Return [x, y] of the center of cell containing provided text 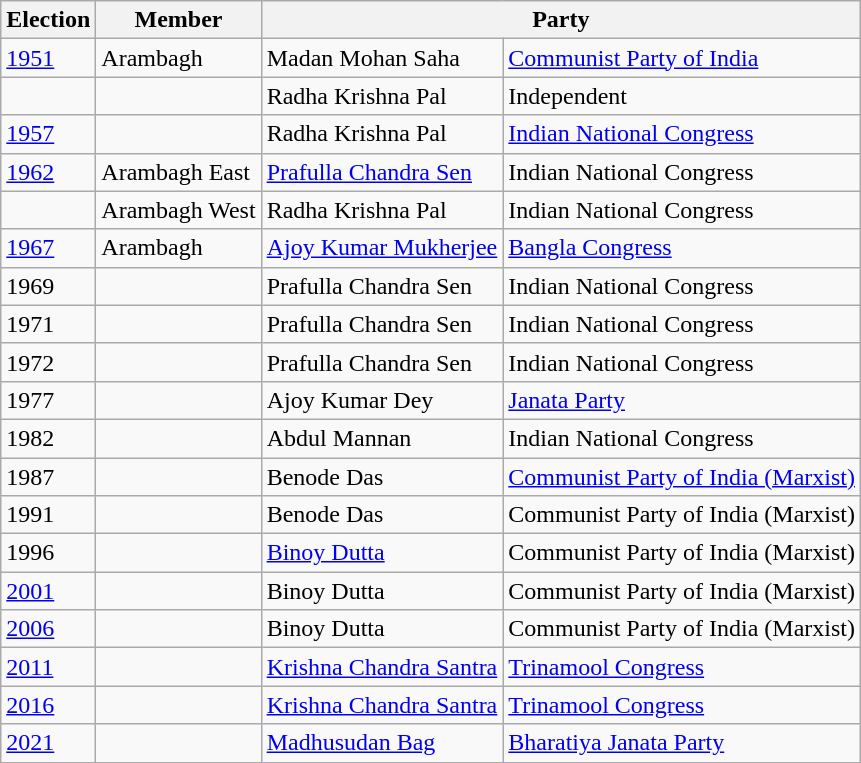
2006 [48, 629]
Madhusudan Bag [382, 743]
1987 [48, 477]
2021 [48, 743]
Abdul Mannan [382, 438]
1967 [48, 248]
1982 [48, 438]
1962 [48, 172]
Arambagh West [178, 210]
Janata Party [682, 400]
1957 [48, 134]
Madan Mohan Saha [382, 58]
1969 [48, 286]
Election [48, 20]
2016 [48, 705]
1951 [48, 58]
Arambagh East [178, 172]
Bharatiya Janata Party [682, 743]
Ajoy Kumar Mukherjee [382, 248]
1991 [48, 515]
2011 [48, 667]
2001 [48, 591]
Ajoy Kumar Dey [382, 400]
Independent [682, 96]
1977 [48, 400]
Communist Party of India [682, 58]
Party [560, 20]
Bangla Congress [682, 248]
1971 [48, 324]
1972 [48, 362]
Member [178, 20]
1996 [48, 553]
